Scan for the cell matching the given text and deliver its [X, Y] coordinate at center. 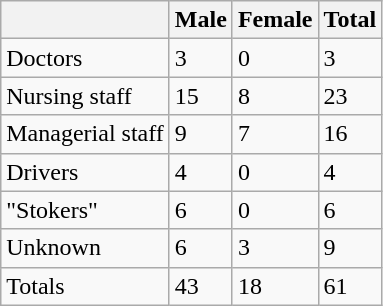
Drivers [86, 172]
61 [350, 286]
16 [350, 134]
Totals [86, 286]
15 [200, 96]
Unknown [86, 248]
Female [275, 20]
Doctors [86, 58]
23 [350, 96]
8 [275, 96]
43 [200, 286]
Nursing staff [86, 96]
7 [275, 134]
Male [200, 20]
"Stokers" [86, 210]
Total [350, 20]
18 [275, 286]
Managerial staff [86, 134]
